Locate the cell with the specified text and output its [X, Y] center coordinate. 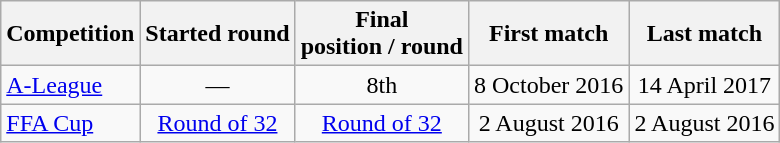
FFA Cup [70, 123]
Final position / round [382, 34]
Started round [218, 34]
First match [548, 34]
Competition [70, 34]
8th [382, 85]
8 October 2016 [548, 85]
Last match [704, 34]
— [218, 85]
A-League [70, 85]
14 April 2017 [704, 85]
